Identify which cell holds the provided text, then report its [x, y] central coordinate. 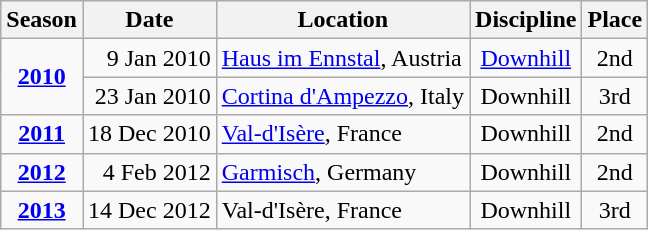
4 Feb 2012 [149, 172]
Garmisch, Germany [342, 172]
Place [615, 20]
9 Jan 2010 [149, 58]
2012 [42, 172]
Haus im Ennstal, Austria [342, 58]
Discipline [526, 20]
2013 [42, 210]
2011 [42, 134]
Season [42, 20]
Date [149, 20]
23 Jan 2010 [149, 96]
14 Dec 2012 [149, 210]
18 Dec 2010 [149, 134]
Location [342, 20]
2010 [42, 77]
Cortina d'Ampezzo, Italy [342, 96]
